Find where the given text appears and provide that cell's center as (x, y) coordinate. 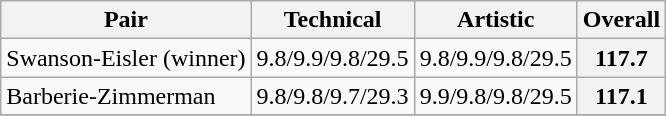
117.1 (621, 96)
117.7 (621, 58)
Technical (332, 20)
9.8/9.8/9.7/29.3 (332, 96)
9.9/9.8/9.8/29.5 (496, 96)
Artistic (496, 20)
Swanson-Eisler (winner) (126, 58)
Barberie-Zimmerman (126, 96)
Overall (621, 20)
Pair (126, 20)
